Extract the (x, y) coordinate from the center of the cell holding the provided text.  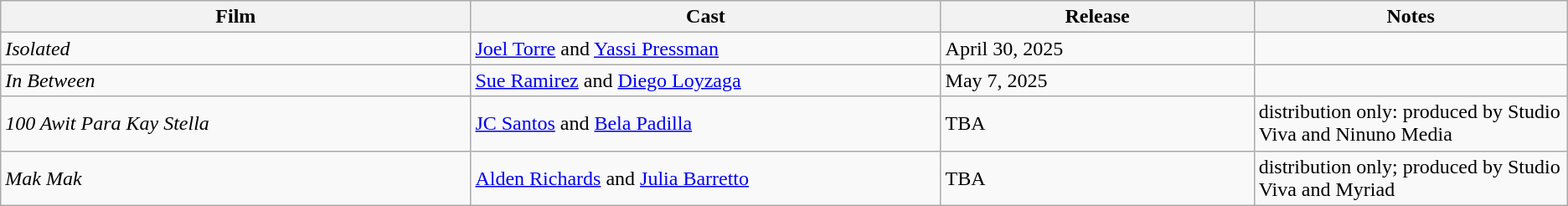
Film (236, 17)
Release (1097, 17)
Mak Mak (236, 178)
Joel Torre and Yassi Pressman (705, 49)
Notes (1411, 17)
distribution only; produced by Studio Viva and Myriad (1411, 178)
distribution only: produced by Studio Viva and Ninuno Media (1411, 124)
In Between (236, 80)
Sue Ramirez and Diego Loyzaga (705, 80)
Cast (705, 17)
Isolated (236, 49)
100 Awit Para Kay Stella (236, 124)
JC Santos and Bela Padilla (705, 124)
April 30, 2025 (1097, 49)
May 7, 2025 (1097, 80)
Alden Richards and Julia Barretto (705, 178)
